Scan for the cell matching the given text and deliver its (x, y) coordinate at center. 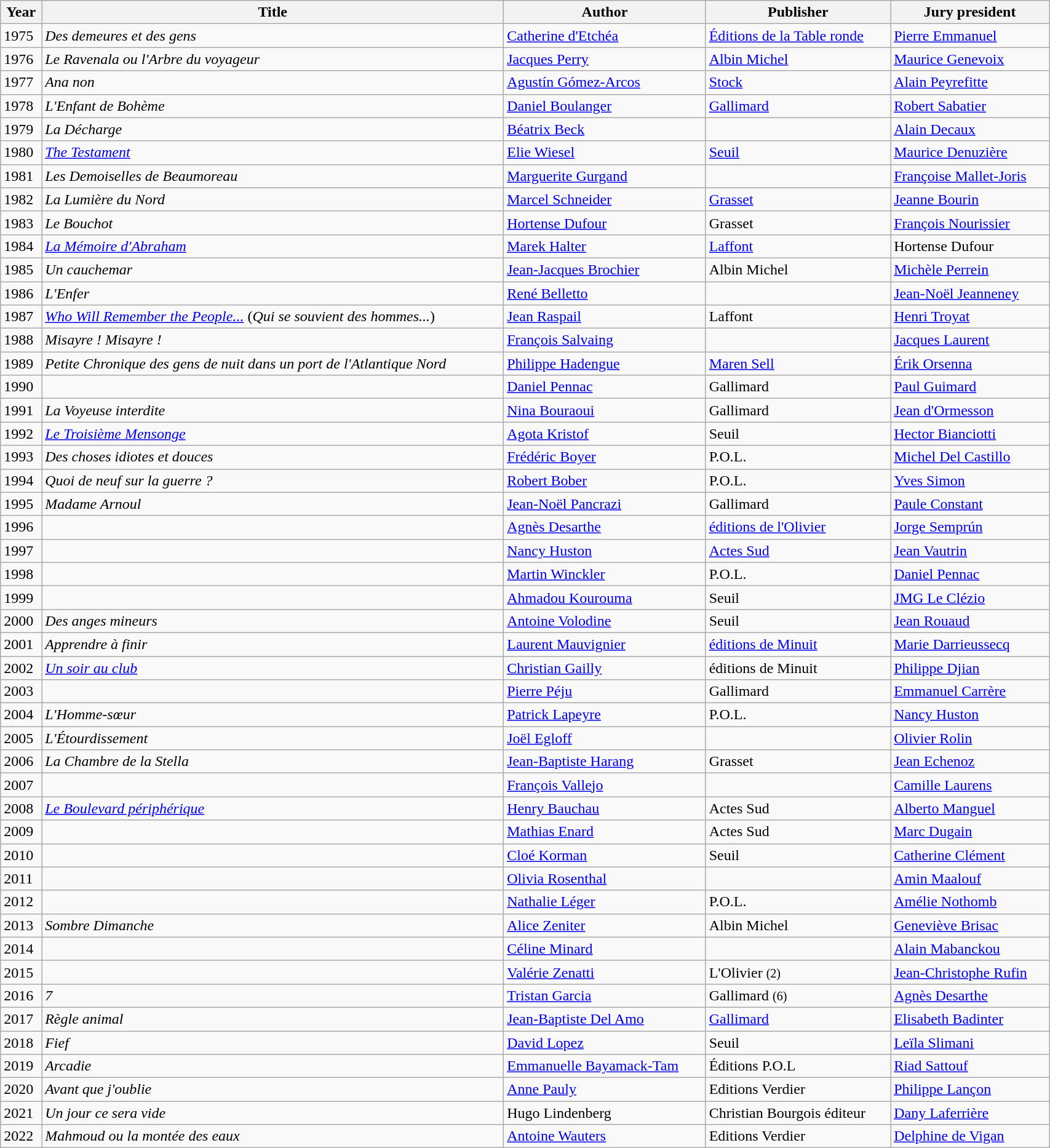
Jean Echenoz (970, 762)
La Décharge (273, 129)
Laurent Mauvignier (605, 644)
Jorge Semprún (970, 527)
François Salvaing (605, 340)
Des anges mineurs (273, 621)
Paul Guimard (970, 387)
Christian Bourgois éditeur (798, 1113)
1986 (21, 293)
Nina Bouraoui (605, 410)
François Nourissier (970, 223)
Henry Bauchau (605, 808)
1996 (21, 527)
Mathias Enard (605, 832)
1991 (21, 410)
1994 (21, 480)
Author (605, 12)
Riad Sattouf (970, 1066)
Le Troisième Mensonge (273, 434)
Misayre ! Misayre ! (273, 340)
Le Boulevard périphérique (273, 808)
Antoine Volodine (605, 621)
La Voyeuse interdite (273, 410)
La Chambre de la Stella (273, 762)
David Lopez (605, 1043)
Céline Minard (605, 949)
Robert Bober (605, 480)
Pierre Emmanuel (970, 36)
Jean-Baptiste Del Amo (605, 1019)
2000 (21, 621)
1980 (21, 153)
Jean-Noël Jeanneney (970, 293)
2004 (21, 715)
Sombre Dimanche (273, 925)
L'Olivier (2) (798, 972)
Le Ravenala ou l'Arbre du voyageur (273, 59)
2015 (21, 972)
2014 (21, 949)
Emmanuel Carrère (970, 692)
Valérie Zenatti (605, 972)
2002 (21, 668)
2009 (21, 832)
Henri Troyat (970, 317)
Les Demoiselles de Beaumoreau (273, 176)
Philippe Djian (970, 668)
2019 (21, 1066)
Mahmoud ou la montée des eaux (273, 1136)
Fief (273, 1043)
Stock (798, 82)
Des demeures et des gens (273, 36)
Martin Winckler (605, 574)
2016 (21, 995)
1975 (21, 36)
Jacques Laurent (970, 340)
1995 (21, 504)
2017 (21, 1019)
2006 (21, 762)
Robert Sabatier (970, 106)
L'Enfer (273, 293)
Marcel Schneider (605, 199)
Françoise Mallet-Joris (970, 176)
Leïla Slimani (970, 1043)
Ahmadou Kourouma (605, 597)
Jean Vautrin (970, 551)
Emmanuelle Bayamack-Tam (605, 1066)
Alain Mabanckou (970, 949)
2012 (21, 902)
François Vallejo (605, 785)
1992 (21, 434)
L'Étourdissement (273, 738)
Jeanne Bourin (970, 199)
Hugo Lindenberg (605, 1113)
Alain Peyrefitte (970, 82)
Nathalie Léger (605, 902)
2007 (21, 785)
1993 (21, 457)
1998 (21, 574)
Amélie Nothomb (970, 902)
La Mémoire d'Abraham (273, 246)
éditions de l'Olivier (798, 527)
2010 (21, 855)
Jean Raspail (605, 317)
Alberto Manguel (970, 808)
Who Will Remember the People... (Qui se souvient des hommes...) (273, 317)
Un jour ce sera vide (273, 1113)
Alice Zeniter (605, 925)
Jean-Noël Pancrazi (605, 504)
1999 (21, 597)
Jean-Baptiste Harang (605, 762)
2021 (21, 1113)
Geneviève Brisac (970, 925)
1985 (21, 269)
La Lumière du Nord (273, 199)
Éditions P.O.L (798, 1066)
Frédéric Boyer (605, 457)
2011 (21, 879)
Jean-Jacques Brochier (605, 269)
Marie Darrieussecq (970, 644)
Marek Halter (605, 246)
Michèle Perrein (970, 269)
1988 (21, 340)
1976 (21, 59)
L'Enfant de Bohème (273, 106)
Delphine de Vigan (970, 1136)
Marguerite Gurgand (605, 176)
Pierre Péju (605, 692)
Quoi de neuf sur la guerre ? (273, 480)
2020 (21, 1090)
Patrick Lapeyre (605, 715)
1989 (21, 364)
Jean d'Ormesson (970, 410)
Agustín Gómez-Arcos (605, 82)
Paule Constant (970, 504)
Béatrix Beck (605, 129)
Yves Simon (970, 480)
Petite Chronique des gens de nuit dans un port de l'Atlantique Nord (273, 364)
Règle animal (273, 1019)
Olivier Rolin (970, 738)
Jury president (970, 12)
Jean-Christophe Rufin (970, 972)
Un cauchemar (273, 269)
2022 (21, 1136)
JMG Le Clézio (970, 597)
1979 (21, 129)
Maren Sell (798, 364)
1981 (21, 176)
2008 (21, 808)
Avant que j'oublie (273, 1090)
Marc Dugain (970, 832)
Anne Pauly (605, 1090)
Jacques Perry (605, 59)
1983 (21, 223)
Amin Maalouf (970, 879)
2013 (21, 925)
1990 (21, 387)
L'Homme-sœur (273, 715)
Olivia Rosenthal (605, 879)
Agota Kristof (605, 434)
Le Bouchot (273, 223)
Érik Orsenna (970, 364)
Joël Egloff (605, 738)
2003 (21, 692)
2001 (21, 644)
1982 (21, 199)
Publisher (798, 12)
Dany Laferrière (970, 1113)
The Testament (273, 153)
Madame Arnoul (273, 504)
Maurice Genevoix (970, 59)
Title (273, 12)
2018 (21, 1043)
Antoine Wauters (605, 1136)
Alain Decaux (970, 129)
Elisabeth Badinter (970, 1019)
Christian Gailly (605, 668)
Philippe Hadengue (605, 364)
Gallimard (6) (798, 995)
Des choses idiotes et douces (273, 457)
Un soir au club (273, 668)
2005 (21, 738)
Elie Wiesel (605, 153)
Maurice Denuzière (970, 153)
Jean Rouaud (970, 621)
Year (21, 12)
Arcadie (273, 1066)
Camille Laurens (970, 785)
Daniel Boulanger (605, 106)
Tristan Garcia (605, 995)
1978 (21, 106)
1977 (21, 82)
7 (273, 995)
1997 (21, 551)
1987 (21, 317)
Éditions de la Table ronde (798, 36)
Ana non (273, 82)
Catherine d'Etchéa (605, 36)
Apprendre à finir (273, 644)
Cloé Korman (605, 855)
Hector Bianciotti (970, 434)
1984 (21, 246)
Catherine Clément (970, 855)
René Belletto (605, 293)
Michel Del Castillo (970, 457)
Philippe Lançon (970, 1090)
